Scan for the cell matching the given text and deliver its [x, y] coordinate at center. 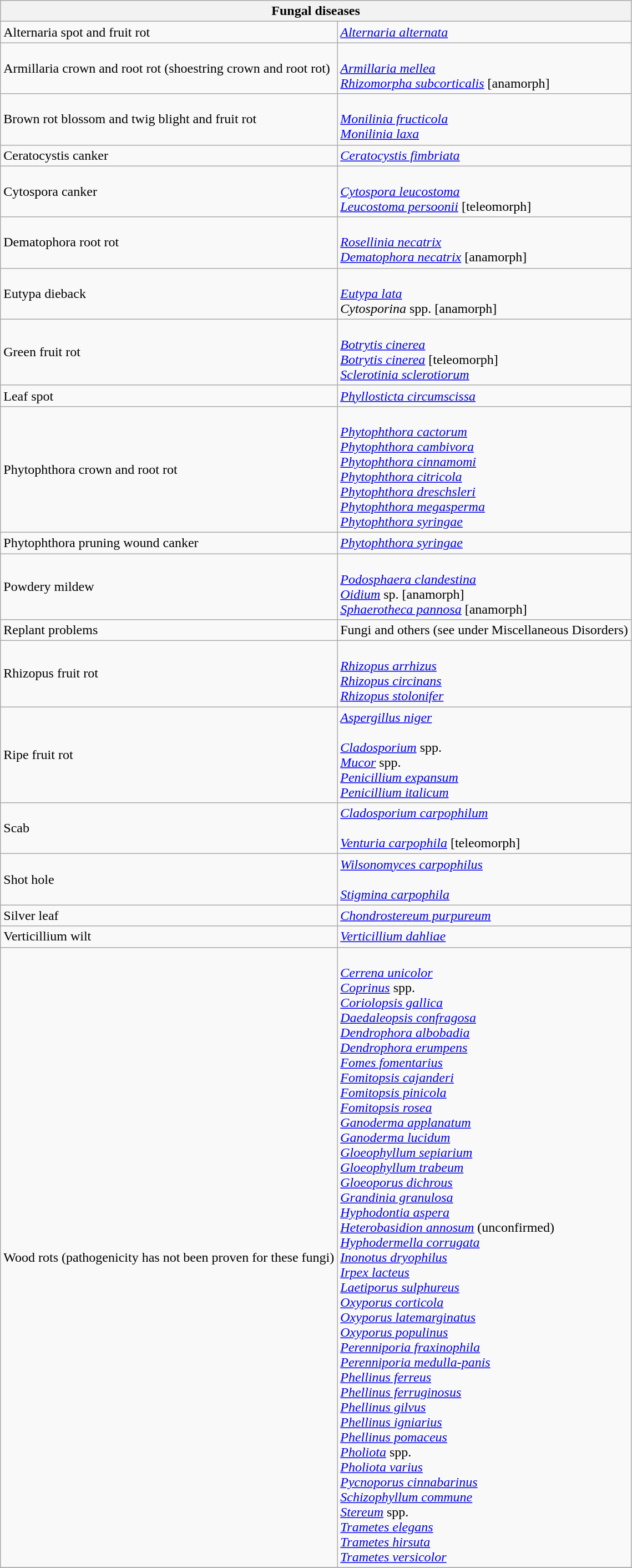
Ceratocystis canker [169, 155]
Wood rots (pathogenicity has not been proven for these fungi) [169, 1257]
Leaf spot [169, 396]
Alternaria spot and fruit rot [169, 32]
Ripe fruit rot [169, 755]
Rhizopus arrhizus Rhizopus circinans Rhizopus stolonifer [484, 674]
Dematophora root rot [169, 242]
Wilsonomyces carpophilus Stigmina carpophila [484, 879]
Phytophthora syringae [484, 543]
Phytophthora crown and root rot [169, 469]
Verticillium wilt [169, 937]
Cytospora canker [169, 191]
Fungi and others (see under Miscellaneous Disorders) [484, 630]
Eutypa lata Cytosporina spp. [anamorph] [484, 294]
Green fruit rot [169, 352]
Chondrostereum purpureum [484, 915]
Rhizopus fruit rot [169, 674]
Cytospora leucostoma Leucostoma persoonii [teleomorph] [484, 191]
Alternaria alternata [484, 32]
Armillaria crown and root rot (shoestring crown and root rot) [169, 68]
Brown rot blossom and twig blight and fruit rot [169, 119]
Rosellinia necatrix Dematophora necatrix [anamorph] [484, 242]
Phyllosticta circumscissa [484, 396]
Monilinia fructicola Monilinia laxa [484, 119]
Armillaria mellea Rhizomorpha subcorticalis [anamorph] [484, 68]
Powdery mildew [169, 587]
Cladosporium carpophilumVenturia carpophila [teleomorph] [484, 828]
Verticillium dahliae [484, 937]
Shot hole [169, 879]
Ceratocystis fimbriata [484, 155]
Eutypa dieback [169, 294]
Aspergillus nigerCladosporium spp. Mucor spp. Penicillium expansum Penicillium italicum [484, 755]
Botrytis cinerea Botrytis cinerea [teleomorph] Sclerotinia sclerotiorum [484, 352]
Silver leaf [169, 915]
Scab [169, 828]
Fungal diseases [316, 11]
Replant problems [169, 630]
Phytophthora pruning wound canker [169, 543]
Podosphaera clandestina Oidium sp. [anamorph] Sphaerotheca pannosa [anamorph] [484, 587]
